Detect which cell encompasses the target text, then output its [X, Y] center coordinate. 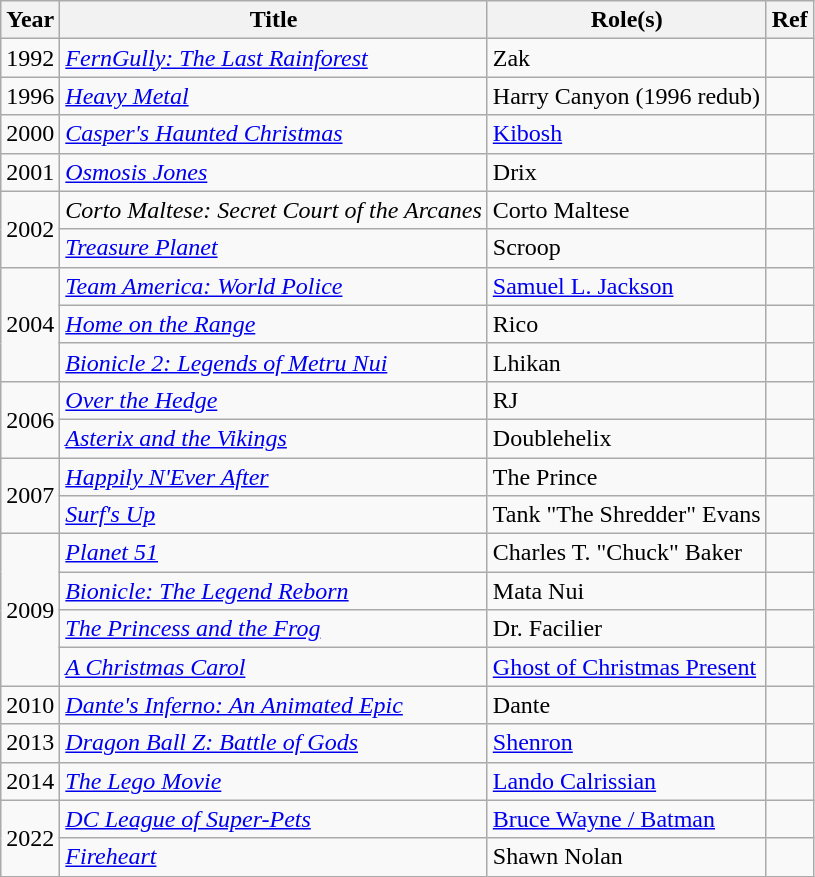
FernGully: The Last Rainforest [274, 58]
Planet 51 [274, 553]
Tank "The Shredder" Evans [626, 515]
Scroop [626, 248]
Treasure Planet [274, 248]
Asterix and the Vikings [274, 438]
Shawn Nolan [626, 857]
2009 [30, 610]
Surf's Up [274, 515]
Doublehelix [626, 438]
Ghost of Christmas Present [626, 667]
Title [274, 20]
Role(s) [626, 20]
1996 [30, 96]
2013 [30, 743]
Bionicle 2: Legends of Metru Nui [274, 362]
Heavy Metal [274, 96]
DC League of Super-Pets [274, 819]
Bruce Wayne / Batman [626, 819]
2002 [30, 229]
2004 [30, 324]
Lhikan [626, 362]
Samuel L. Jackson [626, 286]
Rico [626, 324]
Year [30, 20]
2007 [30, 496]
Dragon Ball Z: Battle of Gods [274, 743]
Casper's Haunted Christmas [274, 134]
A Christmas Carol [274, 667]
Dr. Facilier [626, 629]
2014 [30, 781]
Zak [626, 58]
The Prince [626, 477]
Bionicle: The Legend Reborn [274, 591]
Corto Maltese [626, 210]
2001 [30, 172]
Dante [626, 705]
Harry Canyon (1996 redub) [626, 96]
Team America: World Police [274, 286]
Over the Hedge [274, 400]
2010 [30, 705]
Drix [626, 172]
2022 [30, 838]
2006 [30, 419]
Home on the Range [274, 324]
Corto Maltese: Secret Court of the Arcanes [274, 210]
Fireheart [274, 857]
The Princess and the Frog [274, 629]
Lando Calrissian [626, 781]
Mata Nui [626, 591]
Happily N'Ever After [274, 477]
Shenron [626, 743]
Charles T. "Chuck" Baker [626, 553]
1992 [30, 58]
The Lego Movie [274, 781]
Osmosis Jones [274, 172]
RJ [626, 400]
Dante's Inferno: An Animated Epic [274, 705]
Kibosh [626, 134]
2000 [30, 134]
Ref [790, 20]
